Scan for the cell matching the given text and deliver its (x, y) coordinate at center. 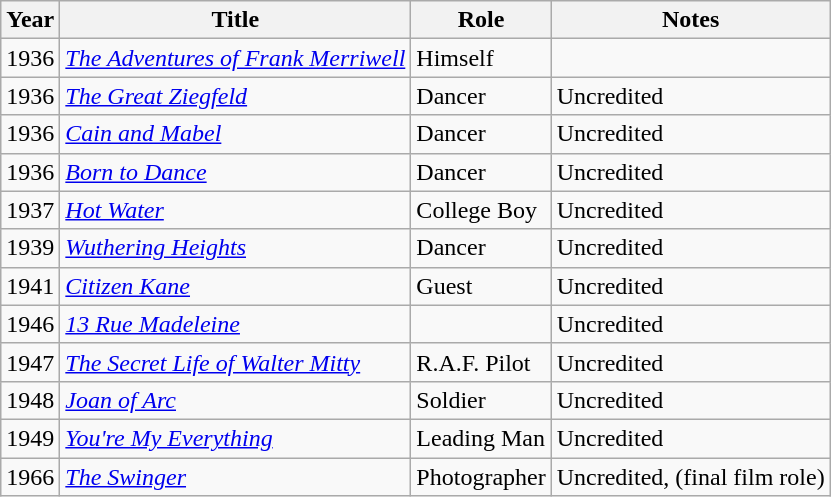
Title (236, 20)
The Great Ziegfeld (236, 96)
Soldier (481, 400)
Leading Man (481, 438)
1949 (30, 438)
Guest (481, 286)
The Swinger (236, 477)
Citizen Kane (236, 286)
1946 (30, 324)
Cain and Mabel (236, 134)
Hot Water (236, 210)
Photographer (481, 477)
Year (30, 20)
1948 (30, 400)
Role (481, 20)
Notes (690, 20)
1937 (30, 210)
Himself (481, 58)
Uncredited, (final film role) (690, 477)
13 Rue Madeleine (236, 324)
The Adventures of Frank Merriwell (236, 58)
Joan of Arc (236, 400)
R.A.F. Pilot (481, 362)
1939 (30, 248)
You're My Everything (236, 438)
1966 (30, 477)
College Boy (481, 210)
1947 (30, 362)
The Secret Life of Walter Mitty (236, 362)
1941 (30, 286)
Wuthering Heights (236, 248)
Born to Dance (236, 172)
